For the text-containing cell, return its midpoint in (X, Y) coordinate format. 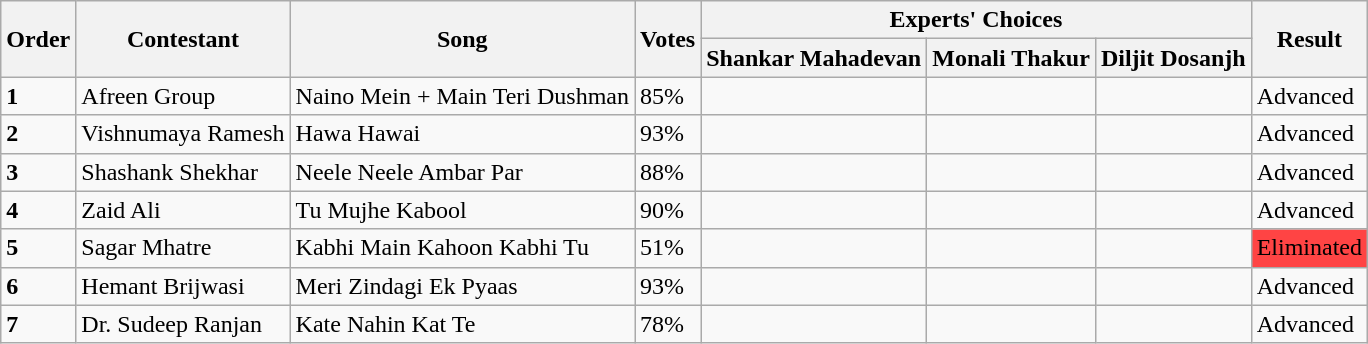
78% (667, 324)
2 (38, 134)
Result (1309, 39)
Votes (667, 39)
51% (667, 248)
Dr. Sudeep Ranjan (183, 324)
Song (462, 39)
Eliminated (1309, 248)
5 (38, 248)
88% (667, 172)
Diljit Dosanjh (1173, 58)
Meri Zindagi Ek Pyaas (462, 286)
Hemant Brijwasi (183, 286)
Tu Mujhe Kabool (462, 210)
Shankar Mahadevan (814, 58)
Vishnumaya Ramesh (183, 134)
Afreen Group (183, 96)
Order (38, 39)
Neele Neele Ambar Par (462, 172)
4 (38, 210)
Shashank Shekhar (183, 172)
Zaid Ali (183, 210)
6 (38, 286)
85% (667, 96)
7 (38, 324)
90% (667, 210)
3 (38, 172)
Experts' Choices (976, 20)
Naino Mein + Main Teri Dushman (462, 96)
Monali Thakur (1012, 58)
1 (38, 96)
Sagar Mhatre (183, 248)
Kate Nahin Kat Te (462, 324)
Contestant (183, 39)
Kabhi Main Kahoon Kabhi Tu (462, 248)
Hawa Hawai (462, 134)
